Search for the cell housing the specified text and yield its [x, y] center coordinate. 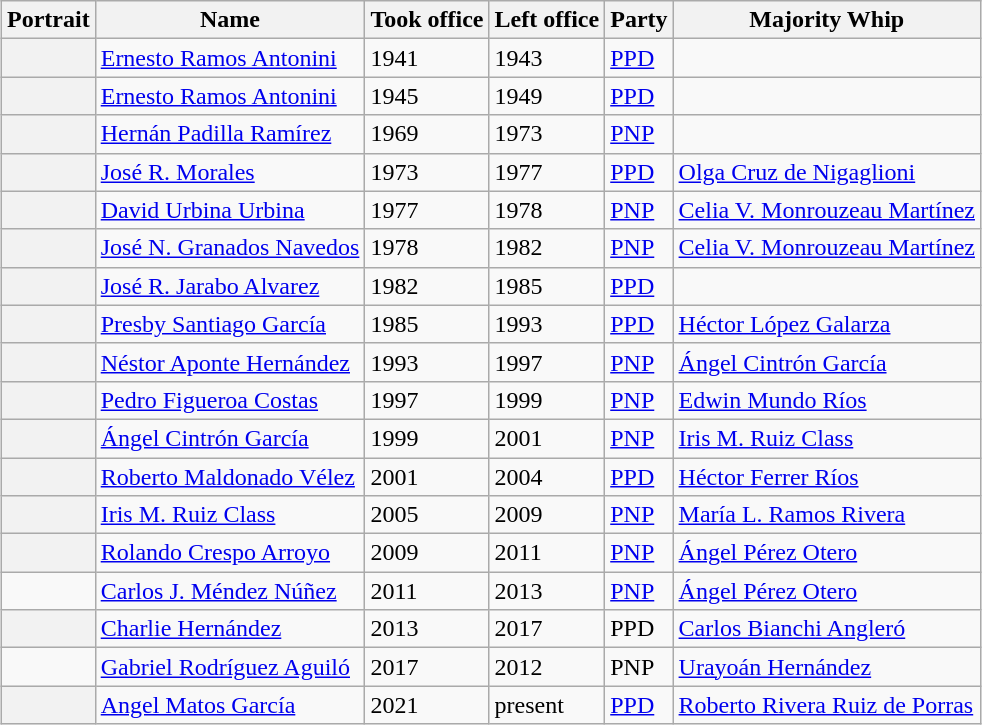
2021 [427, 705]
José R. Jarabo Alvarez [230, 286]
1969 [427, 134]
Héctor López Galarza [826, 324]
1945 [427, 96]
1943 [547, 58]
Gabriel Rodríguez Aguiló [230, 667]
Party [639, 20]
Rolando Crespo Arroyo [230, 553]
Urayoán Hernández [826, 667]
Carlos J. Méndez Núñez [230, 591]
Hernán Padilla Ramírez [230, 134]
Majority Whip [826, 20]
Left office [547, 20]
Pedro Figueroa Costas [230, 400]
Roberto Maldonado Vélez [230, 477]
2005 [427, 515]
Portrait [49, 20]
Angel Matos García [230, 705]
Olga Cruz de Nigaglioni [826, 172]
1949 [547, 96]
Roberto Rivera Ruiz de Porras [826, 705]
José N. Granados Navedos [230, 248]
José R. Morales [230, 172]
Néstor Aponte Hernández [230, 362]
2004 [547, 477]
Carlos Bianchi Angleró [826, 629]
María L. Ramos Rivera [826, 515]
Presby Santiago García [230, 324]
Took office [427, 20]
Name [230, 20]
1941 [427, 58]
Héctor Ferrer Ríos [826, 477]
present [547, 705]
Charlie Hernández [230, 629]
2012 [547, 667]
David Urbina Urbina [230, 210]
Edwin Mundo Ríos [826, 400]
